Return [x, y] of the center of cell containing provided text 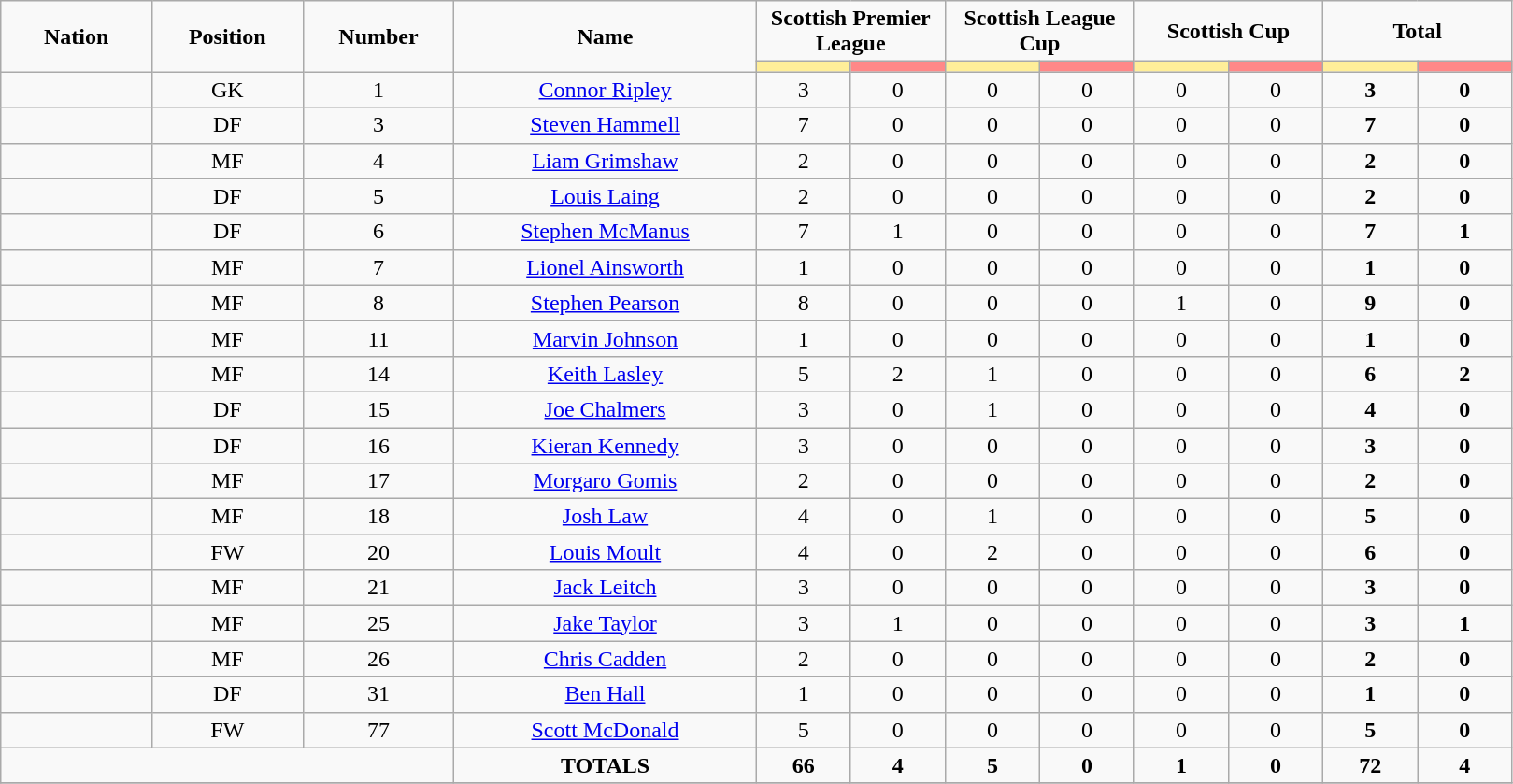
66 [804, 765]
Kieran Kennedy [606, 446]
Steven Hammell [606, 125]
Marvin Johnson [606, 338]
77 [378, 730]
11 [378, 338]
Connor Ripley [606, 90]
Scottish League Cup [1039, 32]
Stephen Pearson [606, 303]
26 [378, 659]
15 [378, 409]
Stephen McManus [606, 232]
Name [606, 36]
Total [1418, 32]
Ben Hall [606, 694]
Position [227, 36]
17 [378, 481]
Jack Leitch [606, 588]
Number [378, 36]
Scott McDonald [606, 730]
TOTALS [606, 765]
Scottish Cup [1228, 32]
Keith Lasley [606, 374]
Nation [77, 36]
Scottish Premier League [850, 32]
Lionel Ainsworth [606, 267]
Louis Moult [606, 552]
20 [378, 552]
Morgaro Gomis [606, 481]
72 [1370, 765]
Jake Taylor [606, 623]
9 [1370, 303]
14 [378, 374]
Louis Laing [606, 196]
Joe Chalmers [606, 409]
Liam Grimshaw [606, 161]
Josh Law [606, 517]
16 [378, 446]
25 [378, 623]
31 [378, 694]
21 [378, 588]
18 [378, 517]
Chris Cadden [606, 659]
GK [227, 90]
